Search for the cell housing the specified text and yield its (X, Y) center coordinate. 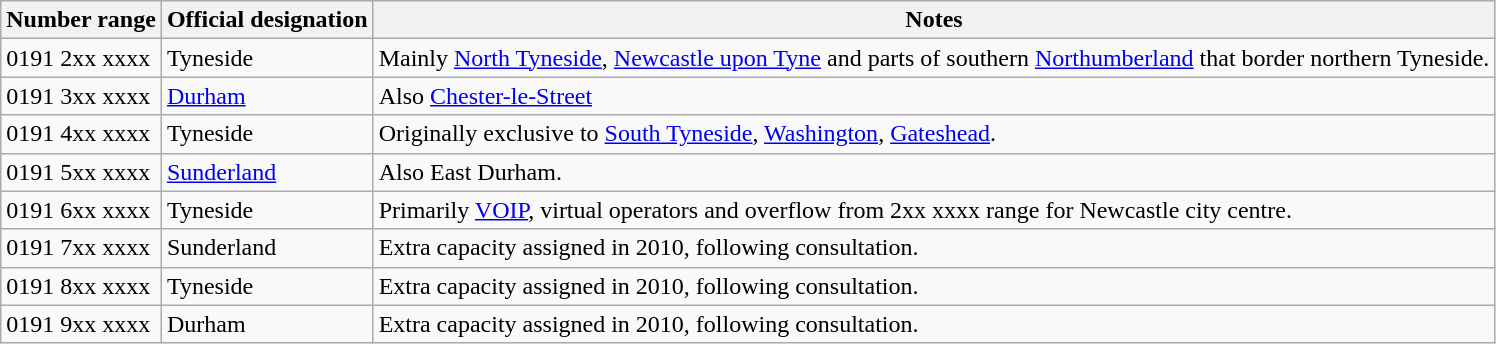
0191 4xx xxxx (82, 134)
Originally exclusive to South Tyneside, Washington, Gateshead. (934, 134)
0191 5xx xxxx (82, 172)
Mainly North Tyneside, Newcastle upon Tyne and parts of southern Northumberland that border northern Tyneside. (934, 58)
0191 6xx xxxx (82, 210)
Notes (934, 20)
0191 8xx xxxx (82, 286)
Official designation (267, 20)
Also Chester-le-Street (934, 96)
Number range (82, 20)
0191 2xx xxxx (82, 58)
0191 7xx xxxx (82, 248)
0191 3xx xxxx (82, 96)
Primarily VOIP, virtual operators and overflow from 2xx xxxx range for Newcastle city centre. (934, 210)
0191 9xx xxxx (82, 324)
Also East Durham. (934, 172)
